Extract the (x, y) coordinate from the center of the cell holding the provided text.  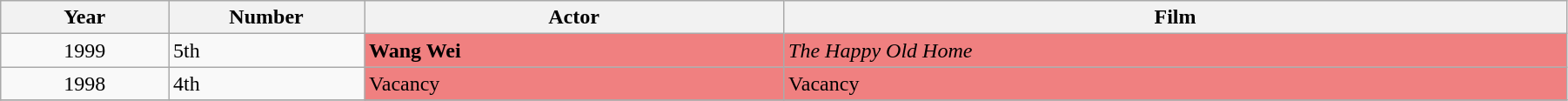
Number (266, 17)
The Happy Old Home (1176, 50)
1999 (85, 50)
Wang Wei (574, 50)
1998 (85, 84)
Actor (574, 17)
5th (266, 50)
Film (1176, 17)
4th (266, 84)
Year (85, 17)
